Search for the cell housing the specified text and yield its (X, Y) center coordinate. 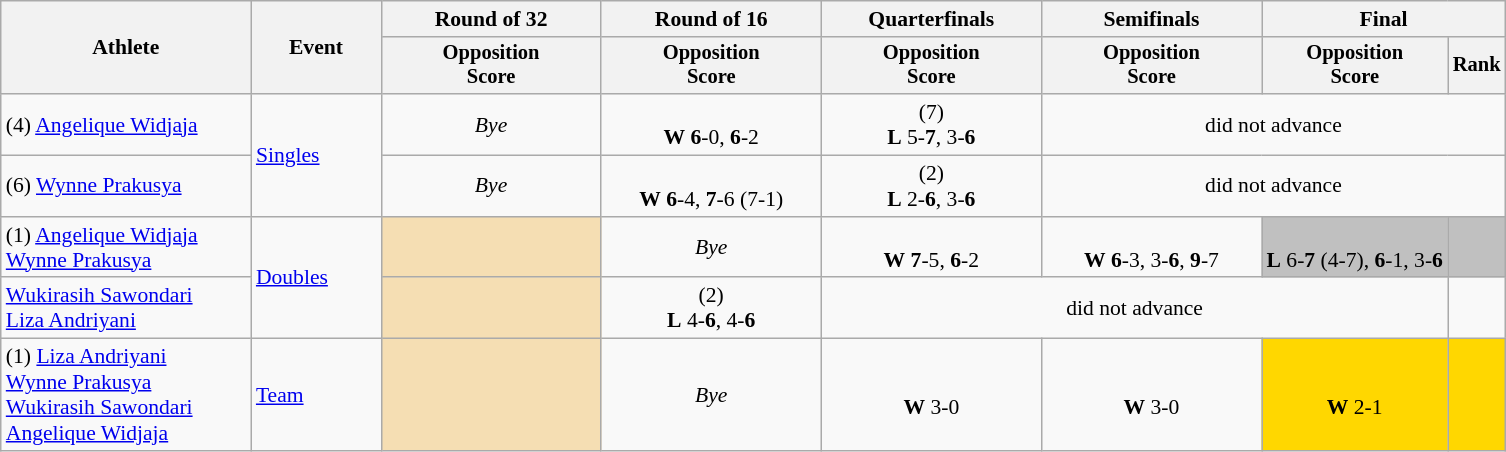
Quarterfinals (931, 19)
(4) Angelique Widjaja (126, 124)
Athlete (126, 48)
(7) L 5-7, 3-6 (931, 124)
(1) Liza Andriyani Wynne Prakusya Wukirasih Sawondari Angelique Widjaja (126, 395)
Round of 32 (491, 19)
Wukirasih Sawondari Liza Andriyani (126, 308)
W 6-0, 6-2 (711, 124)
W 2-1 (1355, 395)
W 7-5, 6-2 (931, 248)
Semifinals (1151, 19)
(6) Wynne Prakusya (126, 186)
Final (1384, 19)
(1) Angelique Widjaja Wynne Prakusya (126, 248)
(2) L 4-6, 4-6 (711, 308)
Rank (1477, 66)
L 6-7 (4-7), 6-1, 3-6 (1355, 248)
W 6-3, 3-6, 9-7 (1151, 248)
Singles (316, 155)
(2) L 2-6, 3-6 (931, 186)
W 6-4, 7-6 (7-1) (711, 186)
Doubles (316, 278)
Event (316, 48)
Round of 16 (711, 19)
Team (316, 395)
